Provide the [x, y] coordinate of the cell's center where the given text is located.  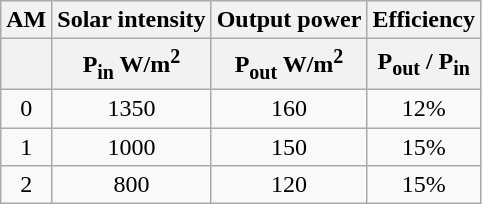
1 [26, 147]
160 [289, 109]
2 [26, 185]
Pout W/m2 [289, 64]
1000 [132, 147]
150 [289, 147]
120 [289, 185]
AM [26, 20]
Pin W/m2 [132, 64]
800 [132, 185]
Efficiency [424, 20]
Output power [289, 20]
Solar intensity [132, 20]
1350 [132, 109]
Pout / Pin [424, 64]
0 [26, 109]
12% [424, 109]
